Detect which cell encompasses the target text, then output its (X, Y) center coordinate. 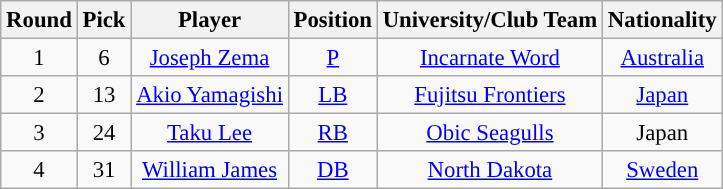
Sweden (662, 170)
Obic Seagulls (490, 133)
Player (210, 20)
Taku Lee (210, 133)
RB (332, 133)
Round (39, 20)
DB (332, 170)
Australia (662, 58)
31 (104, 170)
P (332, 58)
Fujitsu Frontiers (490, 95)
1 (39, 58)
6 (104, 58)
2 (39, 95)
North Dakota (490, 170)
13 (104, 95)
William James (210, 170)
University/Club Team (490, 20)
3 (39, 133)
LB (332, 95)
4 (39, 170)
Nationality (662, 20)
Pick (104, 20)
Position (332, 20)
Incarnate Word (490, 58)
Joseph Zema (210, 58)
Akio Yamagishi (210, 95)
24 (104, 133)
